Return (x, y) of the center of cell containing provided text 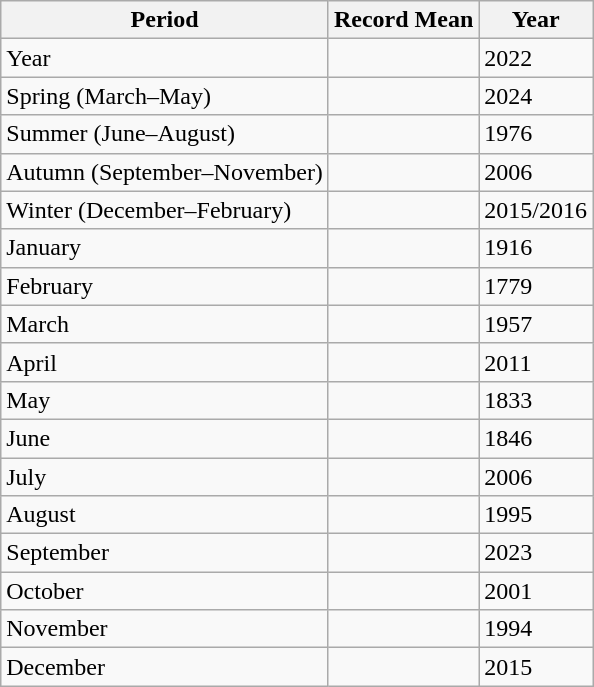
2023 (536, 553)
Summer (June–August) (165, 134)
1994 (536, 629)
1995 (536, 515)
April (165, 362)
August (165, 515)
Period (165, 20)
January (165, 248)
1916 (536, 248)
October (165, 591)
2015/2016 (536, 210)
December (165, 667)
2015 (536, 667)
Record Mean (403, 20)
June (165, 438)
2022 (536, 58)
March (165, 324)
May (165, 400)
1957 (536, 324)
November (165, 629)
2001 (536, 591)
1779 (536, 286)
2011 (536, 362)
Spring (March–May) (165, 96)
February (165, 286)
July (165, 477)
1976 (536, 134)
Autumn (September–November) (165, 172)
September (165, 553)
2024 (536, 96)
Winter (December–February) (165, 210)
1833 (536, 400)
1846 (536, 438)
